Locate the cell with the specified text and output its [X, Y] center coordinate. 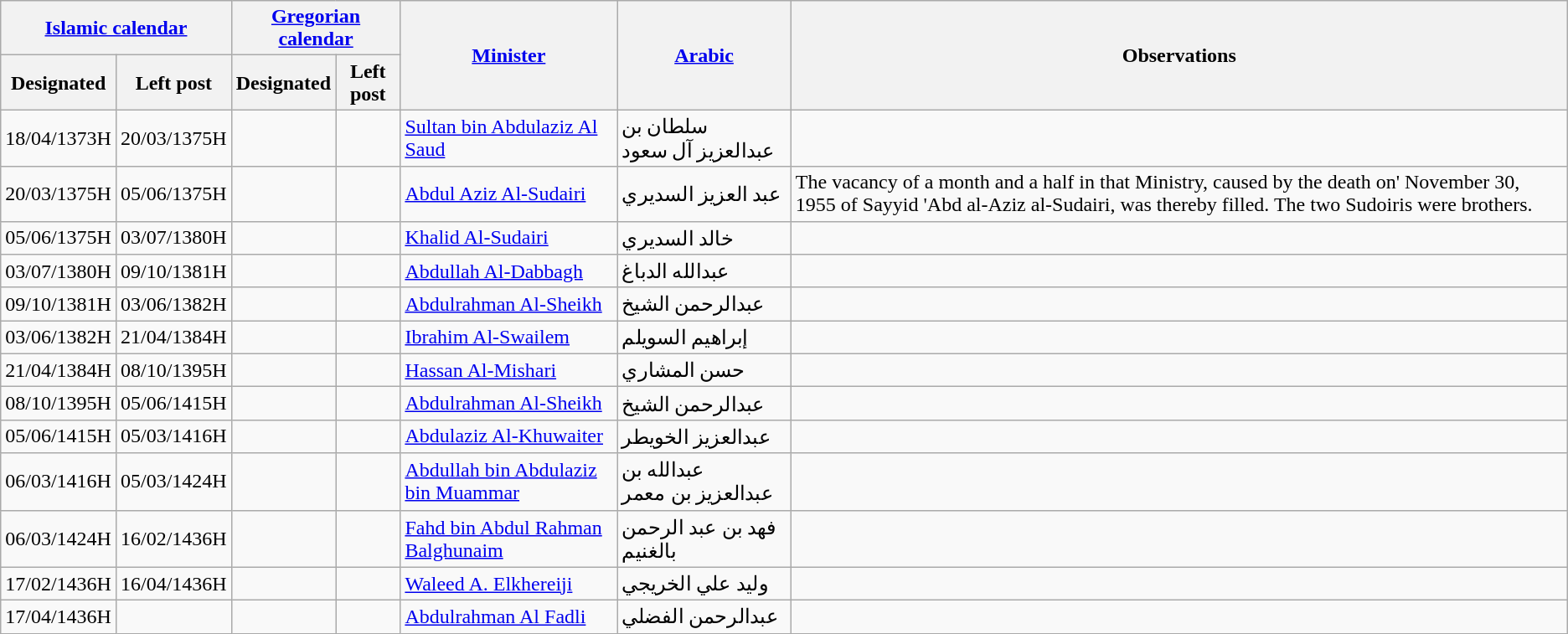
05/03/1416H [173, 436]
عبد العزيز السديري [704, 194]
عبدالله بن عبدالعزيز بن معمر [704, 482]
Islamic calendar [116, 28]
Sultan bin Abdulaziz Al Saud [509, 138]
Fahd bin Abdul Rahman Balghunaim [509, 539]
Abdullah Al-Dabbagh [509, 271]
وليد علي الخريجي [704, 584]
Observations [1179, 55]
Waleed A. Elkhereiji [509, 584]
عبدالله الدباغ [704, 271]
06/03/1416H [59, 482]
خالد السديري [704, 238]
17/04/1436H [59, 617]
16/02/1436H [173, 539]
16/04/1436H [173, 584]
Abdulrahman Al Fadli [509, 617]
عبدالرحمن الفضلي [704, 617]
حسن المشاري [704, 370]
06/03/1424H [59, 539]
Khalid Al-Sudairi [509, 238]
سلطان بن عبدالعزيز آل سعود [704, 138]
Gregorian calendar [316, 28]
Abdul Aziz Al-Sudairi [509, 194]
Minister [509, 55]
عبدالعزيز الخويطر [704, 436]
Hassan Al-Mishari [509, 370]
إبراهيم السويلم [704, 338]
Arabic [704, 55]
Abdulaziz Al-Khuwaiter [509, 436]
17/02/1436H [59, 584]
05/03/1424H [173, 482]
18/04/1373H [59, 138]
Ibrahim Al-Swailem [509, 338]
Abdullah bin Abdulaziz bin Muammar [509, 482]
فهد بن عبد الرحمن بالغنيم [704, 539]
